Determine the [x, y] coordinate at the center of the cell enclosing the given text.  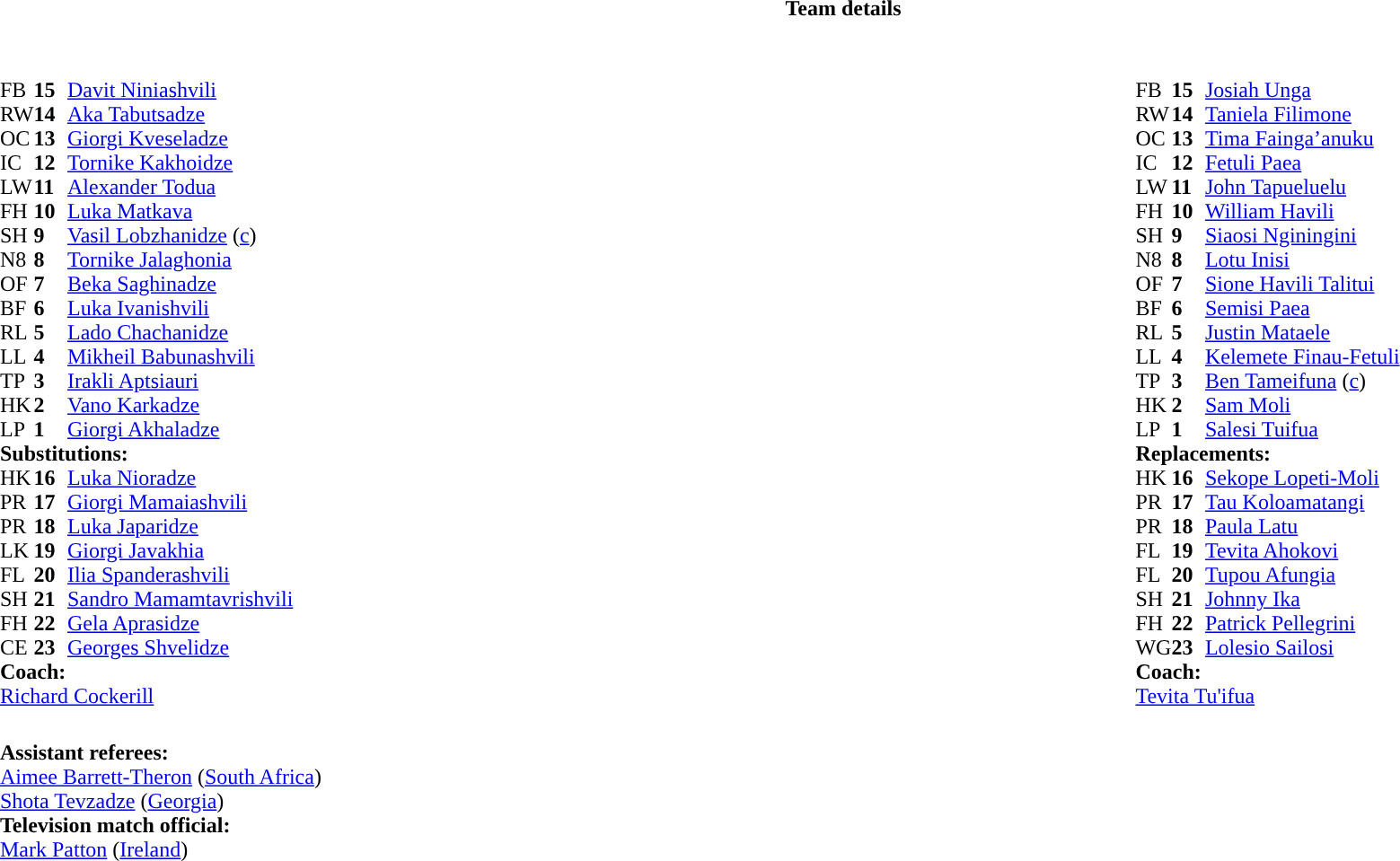
Georges Shvelidze [180, 648]
John Tapueluelu [1302, 187]
Mikheil Babunashvili [180, 357]
Salesi Tuifua [1302, 429]
Sione Havili Talitui [1302, 284]
Tornike Jalaghonia [180, 260]
Luka Matkava [180, 212]
Siaosi Nginingini [1302, 235]
Paula Latu [1302, 526]
Tornike Kakhoidze [180, 163]
Gela Aprasidze [180, 623]
Substitutions: [146, 454]
Semisi Paea [1302, 309]
Irakli Aptsiauri [180, 381]
LK [17, 551]
Josiah Unga [1302, 90]
Taniela Filimone [1302, 115]
Sekope Lopeti-Moli [1302, 478]
Lotu Inisi [1302, 260]
Sandro Mamamtavrishvili [180, 600]
Luka Ivanishvili [180, 309]
WG [1153, 648]
Lolesio Sailosi [1302, 648]
William Havili [1302, 212]
Fetuli Paea [1302, 163]
Beka Saghinadze [180, 284]
Kelemete Finau-Fetuli [1302, 357]
Lado Chachanidze [180, 332]
Replacements: [1267, 454]
Tevita Tu'ifua [1267, 697]
Tupou Afungia [1302, 575]
Giorgi Kveseladze [180, 138]
Tevita Ahokovi [1302, 551]
Giorgi Javakhia [180, 551]
Vasil Lobzhanidze (c) [180, 235]
Luka Japaridze [180, 526]
Tima Fainga’anuku [1302, 138]
Giorgi Mamaiashvili [180, 503]
Vano Karkadze [180, 406]
Ben Tameifuna (c) [1302, 381]
Ilia Spanderashvili [180, 575]
Tau Koloamatangi [1302, 503]
Alexander Todua [180, 187]
Sam Moli [1302, 406]
CE [17, 648]
Patrick Pellegrini [1302, 623]
Luka Nioradze [180, 478]
Davit Niniashvili [180, 90]
Justin Mataele [1302, 332]
Aka Tabutsadze [180, 115]
Johnny Ika [1302, 600]
Richard Cockerill [146, 697]
Giorgi Akhaladze [180, 429]
